Determine the (X, Y) coordinate at the center of the cell enclosing the given text.  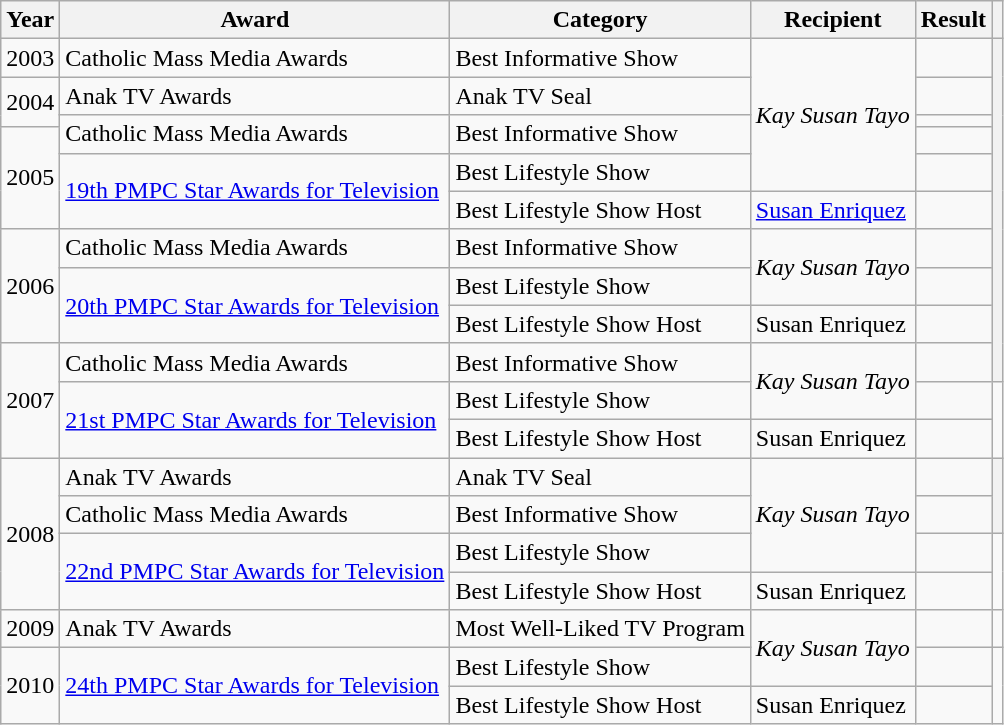
2003 (30, 58)
24th PMPC Star Awards for Television (255, 686)
22nd PMPC Star Awards for Television (255, 572)
20th PMPC Star Awards for Television (255, 305)
2009 (30, 629)
2007 (30, 400)
Result (953, 20)
21st PMPC Star Awards for Television (255, 419)
2004 (30, 102)
Category (600, 20)
Year (30, 20)
Most Well-Liked TV Program (600, 629)
19th PMPC Star Awards for Television (255, 191)
2008 (30, 534)
Award (255, 20)
2006 (30, 286)
2010 (30, 686)
2005 (30, 178)
Recipient (832, 20)
